Provide the [x, y] coordinate of the cell's center where the given text is located.  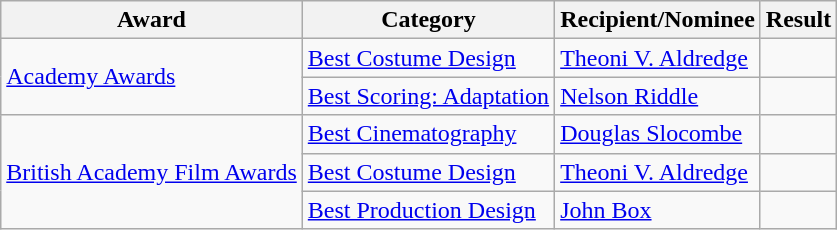
Best Cinematography [428, 134]
Douglas Slocombe [658, 134]
John Box [658, 210]
Best Scoring: Adaptation [428, 96]
Best Production Design [428, 210]
Academy Awards [152, 77]
Category [428, 20]
Recipient/Nominee [658, 20]
British Academy Film Awards [152, 172]
Result [798, 20]
Nelson Riddle [658, 96]
Award [152, 20]
